Detect which cell encompasses the target text, then output its (X, Y) center coordinate. 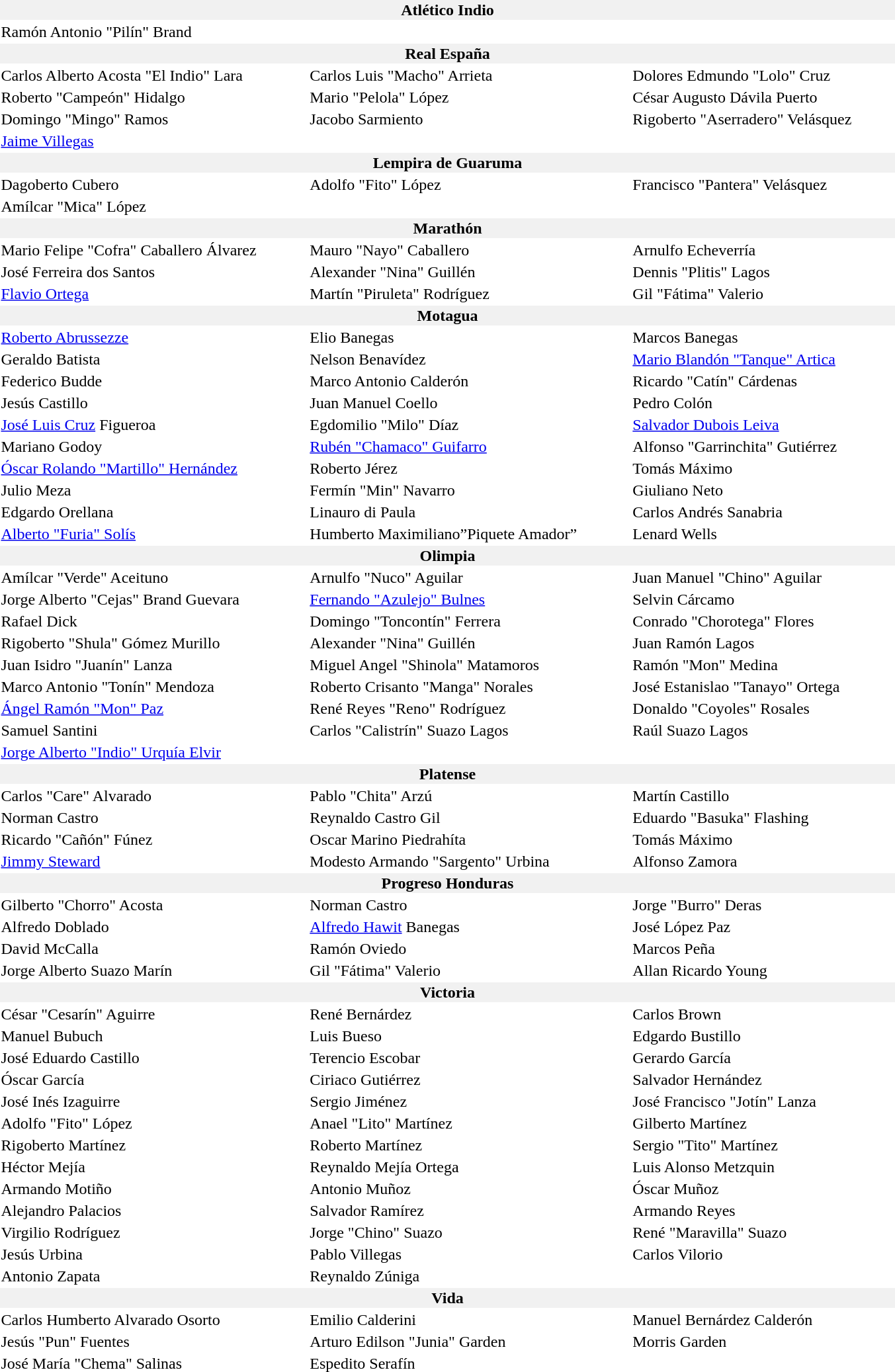
Juan Isidro "Juanín" Lanza (153, 665)
Modesto Armando "Sargento" Urbina (470, 861)
Alfredo Hawit Banegas (470, 927)
Nelson Benavídez (470, 359)
Lenard Wells (763, 534)
José López Paz (763, 927)
José Luis Cruz Figueroa (153, 425)
Progreso Honduras (447, 883)
Antonio Zapata (153, 1276)
José Eduardo Castillo (153, 1058)
Jesús "Pun" Fuentes (153, 1342)
Vida (447, 1298)
Lempira de Guaruma (447, 163)
Flavio Ortega (153, 294)
Martín Castillo (763, 796)
Motagua (447, 316)
Carlos "Care" Alvarado (153, 796)
Juan Ramón Lagos (763, 643)
Alfonso Zamora (763, 861)
Sergio Jiménez (470, 1101)
Oscar Marino Piedrahíta (470, 839)
Elio Banegas (470, 337)
Martín "Piruleta" Rodríguez (470, 294)
Jorge "Burro" Deras (763, 905)
Alejandro Palacios (153, 1211)
Marco Antonio Calderón (470, 381)
Jorge "Chino" Suazo (470, 1232)
Roberto Martínez (470, 1145)
César Augusto Dávila Puerto (763, 97)
Terencio Escobar (470, 1058)
Armando Motiño (153, 1189)
Alfonso "Garrinchita" Gutiérrez (763, 447)
Dagoberto Cubero (153, 185)
Marco Antonio "Tonín" Mendoza (153, 687)
Jesús Urbina (153, 1254)
Óscar García (153, 1080)
Olimpia (447, 556)
Jorge Alberto Suazo Marín (153, 970)
Domingo "Mingo" Ramos (153, 119)
César "Cesarín" Aguirre (153, 1014)
Rigoberto Martínez (153, 1145)
Pablo Villegas (470, 1254)
Dennis "Plitis" Lagos (763, 272)
Rigoberto "Shula" Gómez Murillo (153, 643)
Carlos Andrés Sanabria (763, 512)
Jacobo Sarmiento (470, 119)
René Bernárdez (470, 1014)
Rafael Dick (153, 621)
Armando Reyes (763, 1211)
Óscar Rolando "Martillo" Hernández (153, 468)
Antonio Muñoz (470, 1189)
Julio Meza (153, 490)
Miguel Angel "Shinola" Matamoros (470, 665)
José Ferreira dos Santos (153, 272)
Jorge Alberto "Cejas" Brand Guevara (153, 599)
Mario Blandón "Tanque" Artica (763, 359)
Edgardo Orellana (153, 512)
Jesús Castillo (153, 403)
Carlos "Calistrín" Suazo Lagos (470, 730)
Emilio Calderini (470, 1320)
Jorge Alberto "Indio" Urquía Elvir (153, 752)
Geraldo Batista (153, 359)
Reynaldo Castro Gil (470, 818)
Gerardo García (763, 1058)
Alberto "Furia" Solís (153, 534)
Rigoberto "Aserradero" Velásquez (763, 119)
Ramón Antonio "Pilín" Brand (153, 32)
Dolores Edmundo "Lolo" Cruz (763, 75)
Pedro Colón (763, 403)
José Estanislao "Tanayo" Ortega (763, 687)
Jaime Villegas (153, 141)
Rubén "Chamaco" Guifarro (470, 447)
Eduardo "Basuka" Flashing (763, 818)
Real España (447, 54)
Carlos Alberto Acosta "El Indio" Lara (153, 75)
Arnulfo "Nuco" Aguilar (470, 578)
Juan Manuel "Chino" Aguilar (763, 578)
René Reyes "Reno" Rodríguez (470, 708)
Marcos Peña (763, 949)
Roberto Crisanto "Manga" Norales (470, 687)
Marcos Banegas (763, 337)
José Francisco "Jotín" Lanza (763, 1101)
Gilberto "Chorro" Acosta (153, 905)
Salvador Hernández (763, 1080)
Morris Garden (763, 1342)
Victoria (447, 992)
Donaldo "Coyoles" Rosales (763, 708)
Luis Bueso (470, 1036)
Roberto "Campeón" Hidalgo (153, 97)
Fernando "Azulejo" Bulnes (470, 599)
Ángel Ramón "Mon" Paz (153, 708)
Edgardo Bustillo (763, 1036)
Platense (447, 774)
Jimmy Steward (153, 861)
Amílcar "Mica" López (153, 206)
Reynaldo Zúniga (470, 1276)
Ramón "Mon" Medina (763, 665)
Alfredo Doblado (153, 927)
Sergio "Tito" Martínez (763, 1145)
Linauro di Paula (470, 512)
Mario Felipe "Cofra" Caballero Álvarez (153, 250)
Domingo "Toncontín" Ferrera (470, 621)
Arnulfo Echeverría (763, 250)
José Inés Izaguirre (153, 1101)
Marathón (447, 228)
Carlos Luis "Macho" Arrieta (470, 75)
Virgilio Rodríguez (153, 1232)
Carlos Brown (763, 1014)
Mario "Pelola" López (470, 97)
Manuel Bubuch (153, 1036)
René "Maravilla" Suazo (763, 1232)
Roberto Jérez (470, 468)
Gilberto Martínez (763, 1123)
Giuliano Neto (763, 490)
Carlos Vilorio (763, 1254)
Luis Alonso Metzquin (763, 1167)
Manuel Bernárdez Calderón (763, 1320)
Reynaldo Mejía Ortega (470, 1167)
Raúl Suazo Lagos (763, 730)
Francisco "Pantera" Velásquez (763, 185)
Federico Budde (153, 381)
Mariano Godoy (153, 447)
Fermín "Min" Navarro (470, 490)
Héctor Mejía (153, 1167)
Ramón Oviedo (470, 949)
Egdomilio "Milo" Díaz (470, 425)
Ciriaco Gutiérrez (470, 1080)
Amílcar "Verde" Aceituno (153, 578)
Mauro "Nayo" Caballero (470, 250)
Ricardo "Catín" Cárdenas (763, 381)
Pablo "Chita" Arzú (470, 796)
Ricardo "Cañón" Fúnez (153, 839)
Carlos Humberto Alvarado Osorto (153, 1320)
Allan Ricardo Young (763, 970)
Atlético Indio (447, 10)
Óscar Muñoz (763, 1189)
Conrado "Chorotega" Flores (763, 621)
Samuel Santini (153, 730)
Salvador Dubois Leiva (763, 425)
Arturo Edilson "Junia" Garden (470, 1342)
Humberto Maximiliano”Piquete Amador” (470, 534)
Anael "Lito" Martínez (470, 1123)
Juan Manuel Coello (470, 403)
David McCalla (153, 949)
Roberto Abrussezze (153, 337)
Selvin Cárcamo (763, 599)
Salvador Ramírez (470, 1211)
